Extract the (X, Y) coordinate from the center of the cell holding the provided text.  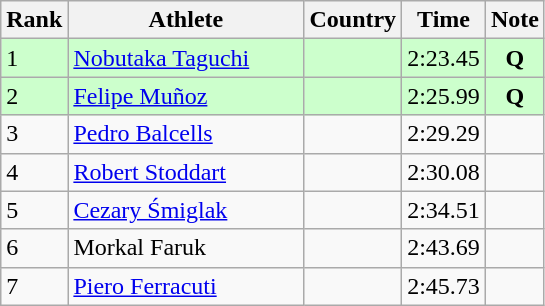
Time (444, 20)
6 (34, 248)
Note (514, 20)
Rank (34, 20)
2:45.73 (444, 286)
7 (34, 286)
2:34.51 (444, 210)
2:23.45 (444, 58)
Pedro Balcells (186, 134)
2:25.99 (444, 96)
Morkal Faruk (186, 248)
Piero Ferracuti (186, 286)
1 (34, 58)
5 (34, 210)
Robert Stoddart (186, 172)
Athlete (186, 20)
2:43.69 (444, 248)
3 (34, 134)
Country (353, 20)
2:29.29 (444, 134)
Cezary Śmiglak (186, 210)
4 (34, 172)
Nobutaka Taguchi (186, 58)
2:30.08 (444, 172)
Felipe Muñoz (186, 96)
2 (34, 96)
